Identify which cell holds the provided text, then report its [x, y] central coordinate. 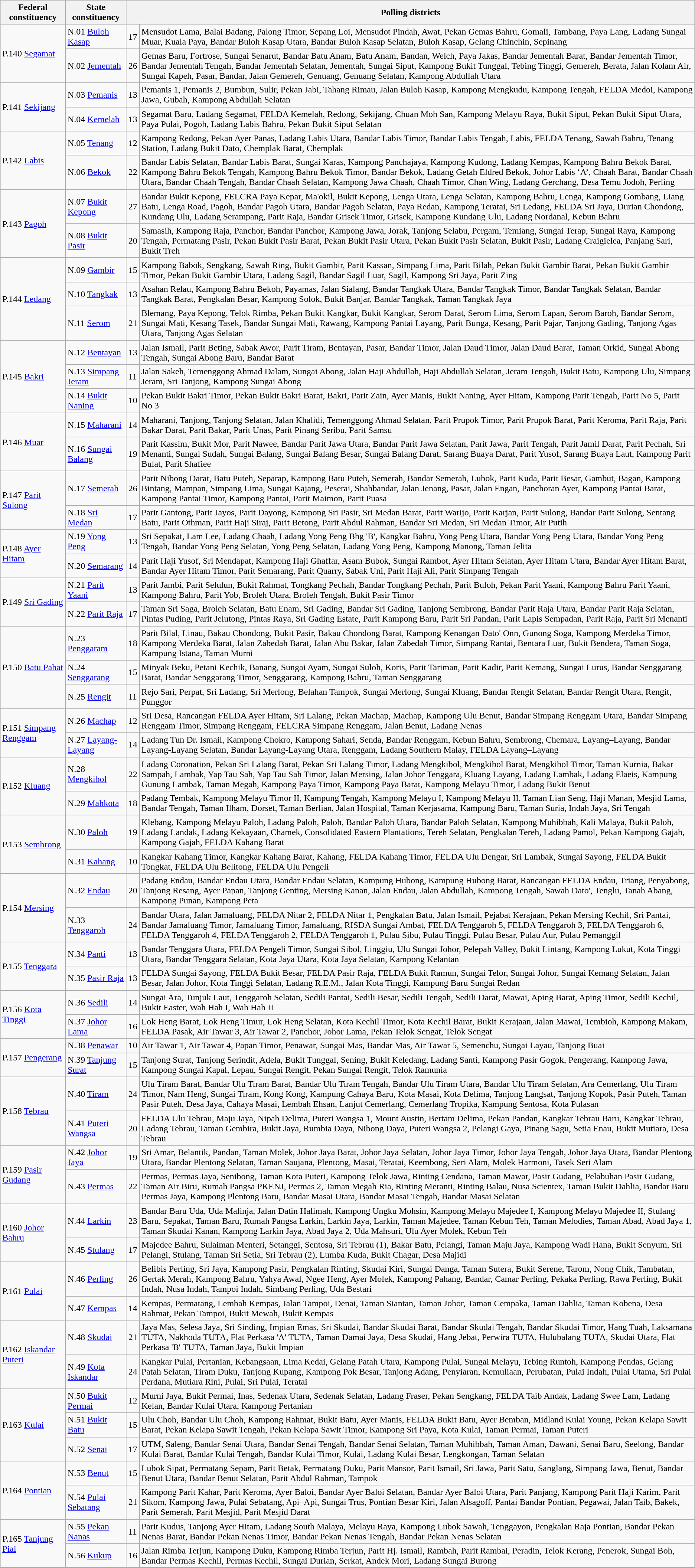
N.53 Benut [96, 1473]
N.28 Mengkibol [96, 774]
P.140 Segamat [33, 53]
P.163 Kulai [33, 1425]
N.35 Pasir Raja [96, 978]
P.157 Pengerang [33, 1057]
N.01 Buloh Kasap [96, 36]
N.16 Sungai Balang [96, 454]
N.29 Mahkota [96, 803]
N.21 Parit Yaani [96, 590]
N.15 Maharani [96, 425]
N.22 Parit Raja [96, 614]
N.06 Bekok [96, 172]
23 [133, 1221]
N.38 Penawar [96, 1046]
27 [133, 206]
N.54 Pulai Sebatang [96, 1502]
N.17 Semerah [96, 488]
N.33 Tenggaroh [96, 925]
N.18 Sri Medan [96, 518]
Federal constituency [33, 13]
State constituency [96, 13]
N.02 Jementah [96, 66]
P.143 Pagoh [33, 224]
N.05 Tenang [96, 143]
N.27 Layang-Layang [96, 745]
N.40 Tiram [96, 1094]
P.150 Batu Pahat [33, 667]
N.45 Stulang [96, 1250]
N.26 Machap [96, 720]
P.159 Pasir Gudang [33, 1174]
N.56 Kukup [96, 1556]
P.165 Tanjung Piai [33, 1543]
N.46 Perling [96, 1279]
N.31 Kahang [96, 861]
N.30 Paloh [96, 832]
N.23 Penggaram [96, 643]
N.52 Senai [96, 1449]
N.14 Bukit Naning [96, 401]
N.36 Sedili [96, 1003]
N.24 Senggarang [96, 672]
N.37 Johor Lama [96, 1026]
P.147 Parit Sulong [33, 501]
P.146 Muar [33, 442]
P.142 Labis [33, 160]
N.43 Permas [96, 1186]
N.20 Semarang [96, 566]
Polling districts [411, 13]
P.149 Sri Gading [33, 602]
N.07 Bukit Kepong [96, 206]
N.04 Kemelah [96, 119]
P.160 Johor Bahru [33, 1233]
N.13 Simpang Jeram [96, 376]
N.25 Rengit [96, 697]
P.155 Tenggara [33, 966]
Air Tawar 1, Air Tawar 4, Papan Timor, Penawar, Sungai Mas, Bandar Mas, Air Tawar 5, Semenchu, Sungai Layau, Tanjong Buai [417, 1046]
P.154 Mersing [33, 908]
N.08 Bukit Pasir [96, 241]
N.12 Bentayan [96, 352]
N.42 Johor Jaya [96, 1157]
N.34 Panti [96, 954]
N.32 Endau [96, 891]
N.51 Bukit Batu [96, 1425]
N.10 Tangkak [96, 294]
P.141 Sekijang [33, 107]
P.145 Bakri [33, 376]
P.153 Sembrong [33, 844]
P.158 Tebrau [33, 1111]
N.03 Pemanis [96, 95]
P.152 Kluang [33, 786]
N.11 Serom [96, 323]
P.151 Simpang Renggam [33, 733]
P.144 Ledang [33, 299]
P.161 Pulai [33, 1291]
P.164 Pontian [33, 1490]
N.49 Kota Iskandar [96, 1372]
N.19 Yong Peng [96, 541]
P.148 Ayer Hitam [33, 554]
N.47 Kempas [96, 1308]
N.41 Puteri Wangsa [96, 1128]
N.39 Tanjung Surat [96, 1065]
N.50 Bukit Permai [96, 1401]
N.44 Larkin [96, 1221]
N.48 Skudai [96, 1337]
P.156 Kota Tinggi [33, 1014]
N.09 Gambir [96, 270]
P.162 Iskandar Puteri [33, 1355]
N.55 Pekan Nanas [96, 1531]
